Determine the [x, y] coordinate at the center of the cell enclosing the given text.  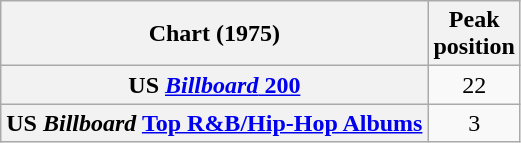
Chart (1975) [214, 34]
3 [474, 123]
Peakposition [474, 34]
US Billboard 200 [214, 85]
US Billboard Top R&B/Hip-Hop Albums [214, 123]
22 [474, 85]
